Return [x, y] of the center of cell containing provided text 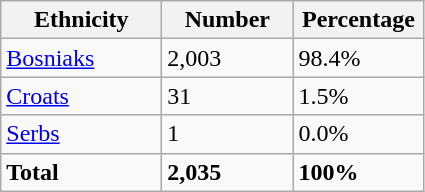
Serbs [82, 134]
1 [228, 134]
Ethnicity [82, 20]
98.4% [358, 58]
Bosniaks [82, 58]
100% [358, 172]
31 [228, 96]
Number [228, 20]
2,003 [228, 58]
0.0% [358, 134]
2,035 [228, 172]
Total [82, 172]
Percentage [358, 20]
1.5% [358, 96]
Croats [82, 96]
